Output the (x, y) coordinate of the center of the cell containing the given text.  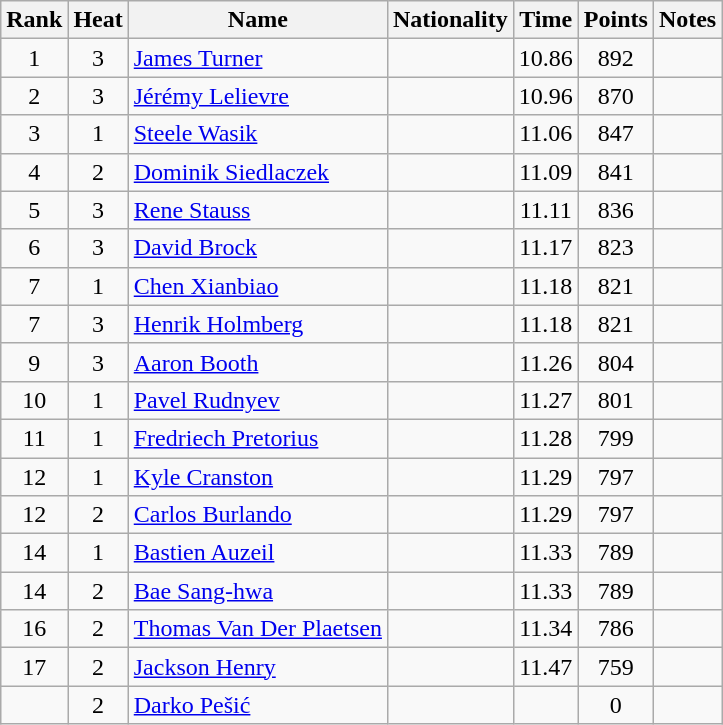
Carlos Burlando (258, 515)
Rank (34, 20)
759 (616, 667)
Thomas Van Der Plaetsen (258, 629)
841 (616, 172)
Pavel Rudnyev (258, 400)
Jackson Henry (258, 667)
Henrik Holmberg (258, 324)
4 (34, 172)
11.47 (546, 667)
870 (616, 96)
11 (34, 438)
11.26 (546, 362)
847 (616, 134)
Chen Xianbiao (258, 286)
17 (34, 667)
Fredriech Pretorius (258, 438)
11.09 (546, 172)
11.06 (546, 134)
David Brock (258, 248)
10 (34, 400)
Time (546, 20)
786 (616, 629)
11.27 (546, 400)
Heat (98, 20)
11.17 (546, 248)
10.86 (546, 58)
Darko Pešić (258, 705)
Points (616, 20)
836 (616, 210)
Jérémy Lelievre (258, 96)
Dominik Siedlaczek (258, 172)
804 (616, 362)
799 (616, 438)
823 (616, 248)
9 (34, 362)
0 (616, 705)
892 (616, 58)
Aaron Booth (258, 362)
11.11 (546, 210)
Kyle Cranston (258, 477)
10.96 (546, 96)
Rene Stauss (258, 210)
Bastien Auzeil (258, 553)
Steele Wasik (258, 134)
Nationality (450, 20)
16 (34, 629)
11.34 (546, 629)
801 (616, 400)
Bae Sang-hwa (258, 591)
Notes (687, 20)
James Turner (258, 58)
11.28 (546, 438)
Name (258, 20)
5 (34, 210)
6 (34, 248)
